Extract the (X, Y) coordinate from the center of the cell holding the provided text.  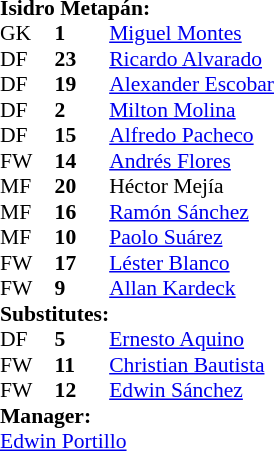
Milton Molina (192, 110)
Miguel Montes (192, 33)
Paolo Suárez (192, 237)
16 (82, 212)
5 (82, 339)
19 (82, 85)
11 (82, 365)
10 (82, 237)
Ricardo Alvarado (192, 59)
Ernesto Aquino (192, 339)
GK (28, 33)
Léster Blanco (192, 263)
Substitutes: (54, 314)
2 (82, 110)
Andrés Flores (192, 161)
Edwin Sánchez (192, 391)
Ramón Sánchez (192, 212)
17 (82, 263)
23 (82, 59)
Christian Bautista (192, 365)
1 (82, 33)
Manager: (137, 416)
Héctor Mejía (192, 187)
15 (82, 135)
12 (82, 391)
Alexander Escobar (192, 85)
20 (82, 187)
9 (82, 289)
Alfredo Pacheco (192, 135)
14 (82, 161)
Allan Kardeck (192, 289)
